Search for the cell housing the specified text and yield its (x, y) center coordinate. 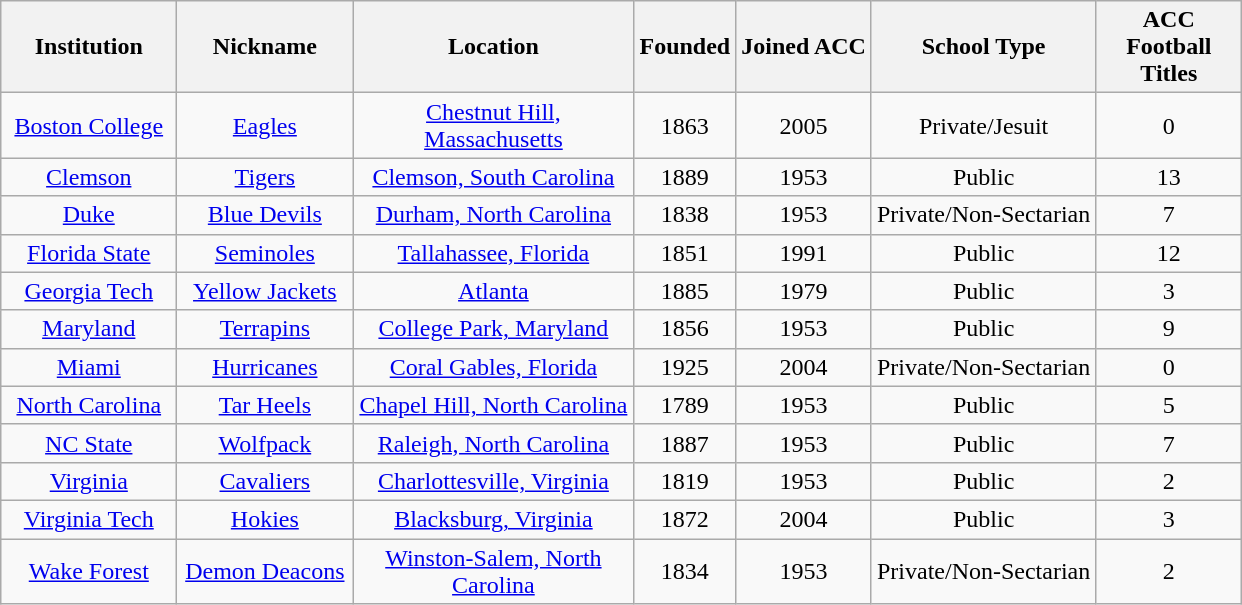
1819 (685, 481)
1838 (685, 215)
Hokies (265, 519)
1863 (685, 126)
North Carolina (89, 405)
Chestnut Hill, Massachusetts (494, 126)
Seminoles (265, 253)
Cavaliers (265, 481)
Atlanta (494, 291)
Raleigh, North Carolina (494, 443)
Wake Forest (89, 570)
Founded (685, 47)
1851 (685, 253)
Eagles (265, 126)
Demon Deacons (265, 570)
Clemson, South Carolina (494, 177)
Virginia Tech (89, 519)
Winston-Salem, North Carolina (494, 570)
Tigers (265, 177)
2005 (804, 126)
Florida State (89, 253)
NC State (89, 443)
Blacksburg, Virginia (494, 519)
1889 (685, 177)
Tallahassee, Florida (494, 253)
Tar Heels (265, 405)
1872 (685, 519)
1789 (685, 405)
Duke (89, 215)
1887 (685, 443)
Coral Gables, Florida (494, 367)
Yellow Jackets (265, 291)
Maryland (89, 329)
Chapel Hill, North Carolina (494, 405)
ACC Football Titles (1169, 47)
1885 (685, 291)
1979 (804, 291)
Hurricanes (265, 367)
9 (1169, 329)
1834 (685, 570)
College Park, Maryland (494, 329)
Clemson (89, 177)
Wolfpack (265, 443)
1856 (685, 329)
Durham, North Carolina (494, 215)
Terrapins (265, 329)
Private/Jesuit (983, 126)
Boston College (89, 126)
Institution (89, 47)
Blue Devils (265, 215)
12 (1169, 253)
1925 (685, 367)
13 (1169, 177)
Virginia (89, 481)
Charlottesville, Virginia (494, 481)
5 (1169, 405)
Nickname (265, 47)
Miami (89, 367)
School Type (983, 47)
Location (494, 47)
1991 (804, 253)
Georgia Tech (89, 291)
Joined ACC (804, 47)
